Detect which cell encompasses the target text, then output its (x, y) center coordinate. 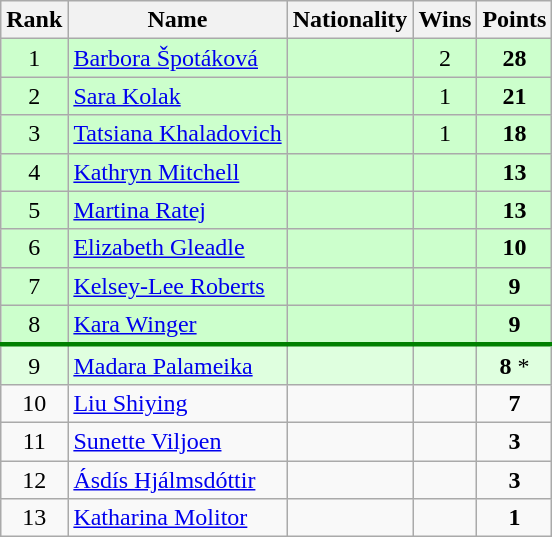
5 (34, 210)
Tatsiana Khaladovich (178, 134)
Ásdís Hjálmsdóttir (178, 479)
Kara Winger (178, 325)
Points (514, 20)
Nationality (350, 20)
Sunette Viljoen (178, 441)
8 (34, 325)
Sara Kolak (178, 96)
Liu Shiying (178, 403)
Elizabeth Gleadle (178, 248)
Katharina Molitor (178, 518)
Martina Ratej (178, 210)
6 (34, 248)
Madara Palameika (178, 365)
Rank (34, 20)
11 (34, 441)
18 (514, 134)
8 * (514, 365)
21 (514, 96)
Kelsey-Lee Roberts (178, 286)
Wins (445, 20)
12 (34, 479)
Kathryn Mitchell (178, 172)
4 (34, 172)
Name (178, 20)
Barbora Špotáková (178, 58)
28 (514, 58)
